Scan for the cell matching the given text and deliver its [X, Y] coordinate at center. 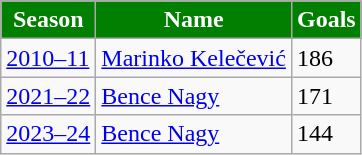
144 [326, 134]
2021–22 [48, 96]
2023–24 [48, 134]
Name [194, 20]
2010–11 [48, 58]
Marinko Kelečević [194, 58]
171 [326, 96]
Goals [326, 20]
Season [48, 20]
186 [326, 58]
